Search for the cell housing the specified text and yield its [x, y] center coordinate. 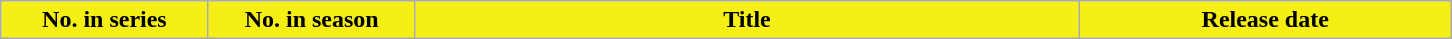
No. in season [312, 20]
No. in series [104, 20]
Release date [1266, 20]
Title [746, 20]
